Locate the cell with the specified text and output its [X, Y] center coordinate. 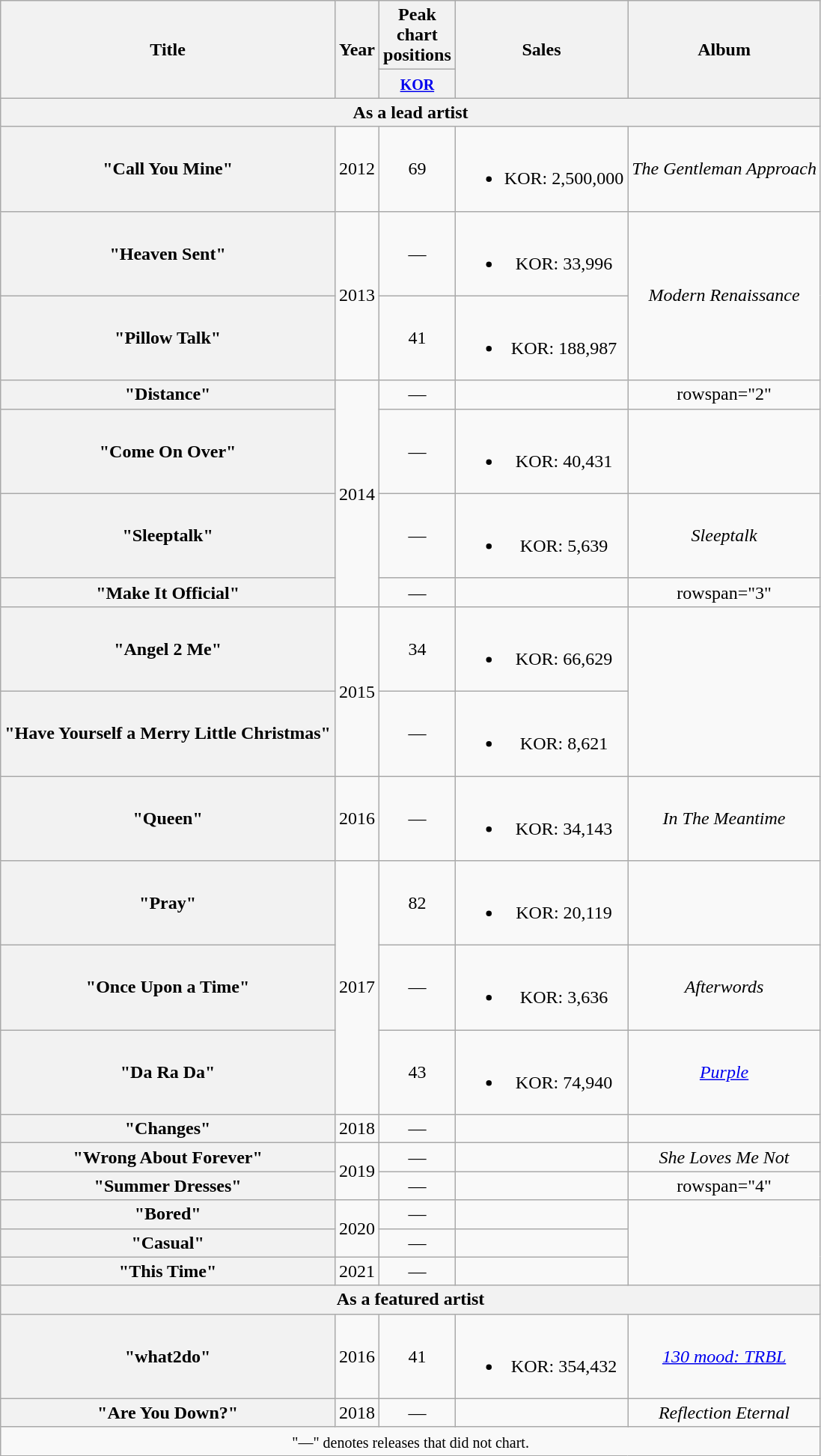
"Bored" [168, 1214]
"Heaven Sent" [168, 253]
82 [418, 903]
"Changes" [168, 1129]
43 [418, 1072]
"Come On Over" [168, 451]
"This Time" [168, 1271]
Title [168, 49]
2014 [356, 493]
Afterwords [724, 988]
Modern Renaissance [724, 296]
"Have Yourself a Merry Little Christmas" [168, 734]
"Angel 2 Me" [168, 648]
In The Meantime [724, 817]
"what2do" [168, 1356]
2021 [356, 1271]
Sales [541, 49]
KOR: 5,639 [541, 536]
"Casual" [168, 1243]
KOR: 33,996 [541, 253]
2013 [356, 296]
As a featured artist [411, 1300]
Album [724, 49]
"Sleeptalk" [168, 536]
KOR: 354,432 [541, 1356]
Reflection Eternal [724, 1413]
130 mood: TRBL [724, 1356]
"Are You Down?" [168, 1413]
rowspan="2" [724, 395]
KOR: 20,119 [541, 903]
KOR: 40,431 [541, 451]
"Pray" [168, 903]
34 [418, 648]
2017 [356, 988]
KOR: 2,500,000 [541, 169]
KOR: 188,987 [541, 338]
69 [418, 169]
"—" denotes releases that did not chart. [411, 1441]
"Summer Dresses" [168, 1186]
As a lead artist [411, 112]
KOR: 8,621 [541, 734]
rowspan="4" [724, 1186]
"Make It Official" [168, 592]
KOR: 34,143 [541, 817]
2019 [356, 1172]
"Once Upon a Time" [168, 988]
"Distance" [168, 395]
"Wrong About Forever" [168, 1157]
KOR [418, 84]
Year [356, 49]
Peak chart positions [418, 35]
"Call You Mine" [168, 169]
Purple [724, 1072]
She Loves Me Not [724, 1157]
"Pillow Talk" [168, 338]
2012 [356, 169]
The Gentleman Approach [724, 169]
KOR: 74,940 [541, 1072]
Sleeptalk [724, 536]
KOR: 66,629 [541, 648]
2020 [356, 1228]
2015 [356, 691]
"Da Ra Da" [168, 1072]
KOR: 3,636 [541, 988]
"Queen" [168, 817]
rowspan="3" [724, 592]
